Capture the cell that displays the provided text and extract its (X, Y) central coordinate. 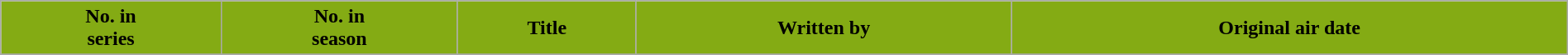
No. inseason (339, 28)
Original air date (1289, 28)
Title (547, 28)
Written by (824, 28)
No. inseries (111, 28)
